Pinpoint the cell where the given text exists, returning its [x, y] midpoint coordinate. 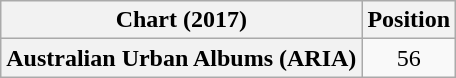
Australian Urban Albums (ARIA) [182, 58]
Position [409, 20]
Chart (2017) [182, 20]
56 [409, 58]
